Search for the cell housing the specified text and yield its [x, y] center coordinate. 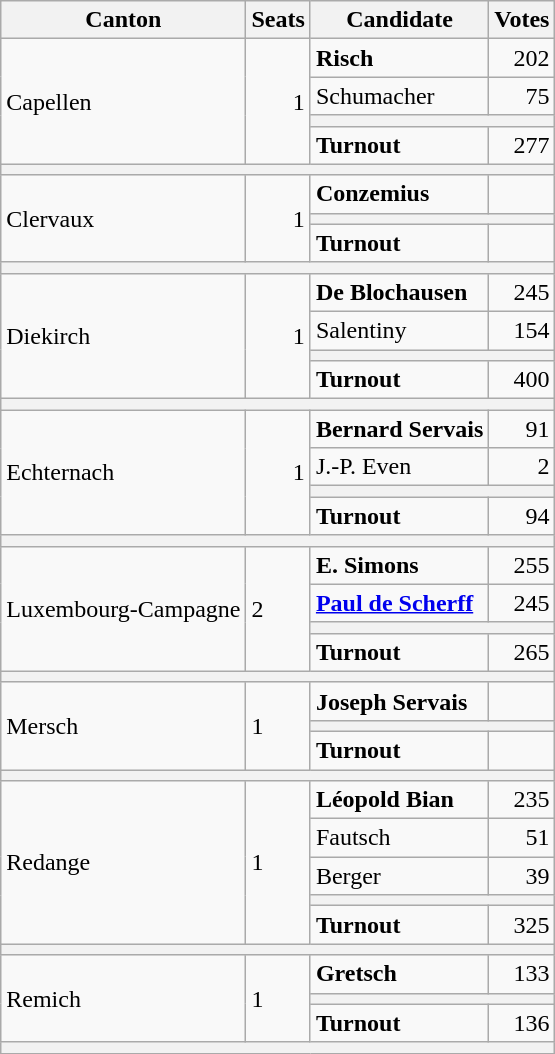
51 [522, 838]
Berger [399, 876]
J.-P. Even [399, 467]
Luxembourg-Campagne [124, 608]
Remich [124, 998]
Paul de Scherff [399, 603]
Diekirch [124, 336]
Seats [278, 20]
Votes [522, 20]
202 [522, 58]
Salentiny [399, 330]
235 [522, 800]
Canton [124, 20]
400 [522, 380]
91 [522, 429]
75 [522, 96]
Candidate [399, 20]
136 [522, 1023]
325 [522, 925]
265 [522, 652]
277 [522, 145]
154 [522, 330]
Gretsch [399, 974]
Schumacher [399, 96]
Capellen [124, 102]
Mersch [124, 726]
De Blochausen [399, 292]
Fautsch [399, 838]
Joseph Servais [399, 701]
133 [522, 974]
Conzemius [399, 194]
255 [522, 565]
Bernard Servais [399, 429]
Léopold Bian [399, 800]
Clervaux [124, 218]
E. Simons [399, 565]
Redange [124, 862]
39 [522, 876]
Echternach [124, 472]
94 [522, 516]
Risch [399, 58]
